Provide the [X, Y] coordinate of the cell's center where the given text is located.  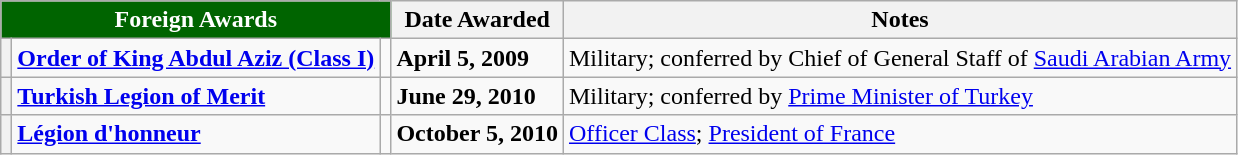
April 5, 2009 [478, 58]
Foreign Awards [196, 20]
Date Awarded [478, 20]
Notes [900, 20]
October 5, 2010 [478, 134]
Military; conferred by Prime Minister of Turkey [900, 96]
Turkish Legion of Merit [196, 96]
June 29, 2010 [478, 96]
Military; conferred by Chief of General Staff of Saudi Arabian Army [900, 58]
Légion d'honneur [196, 134]
Officer Class; President of France [900, 134]
Order of King Abdul Aziz (Class I) [196, 58]
